Scan for the cell matching the given text and deliver its [x, y] coordinate at center. 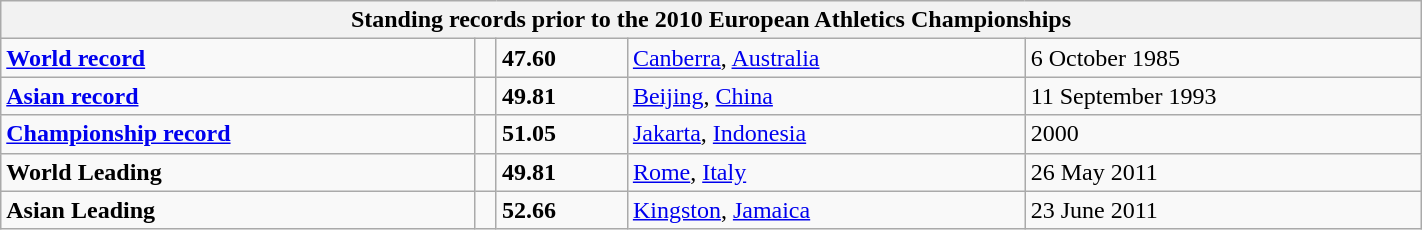
2000 [1223, 134]
52.66 [562, 210]
11 September 1993 [1223, 96]
26 May 2011 [1223, 172]
Standing records prior to the 2010 European Athletics Championships [711, 20]
Rome, Italy [826, 172]
51.05 [562, 134]
Canberra, Australia [826, 58]
World Leading [238, 172]
Kingston, Jamaica [826, 210]
Asian record [238, 96]
Championship record [238, 134]
23 June 2011 [1223, 210]
Asian Leading [238, 210]
47.60 [562, 58]
World record [238, 58]
6 October 1985 [1223, 58]
Beijing, China [826, 96]
Jakarta, Indonesia [826, 134]
